Determine the (X, Y) coordinate at the center of the cell enclosing the given text.  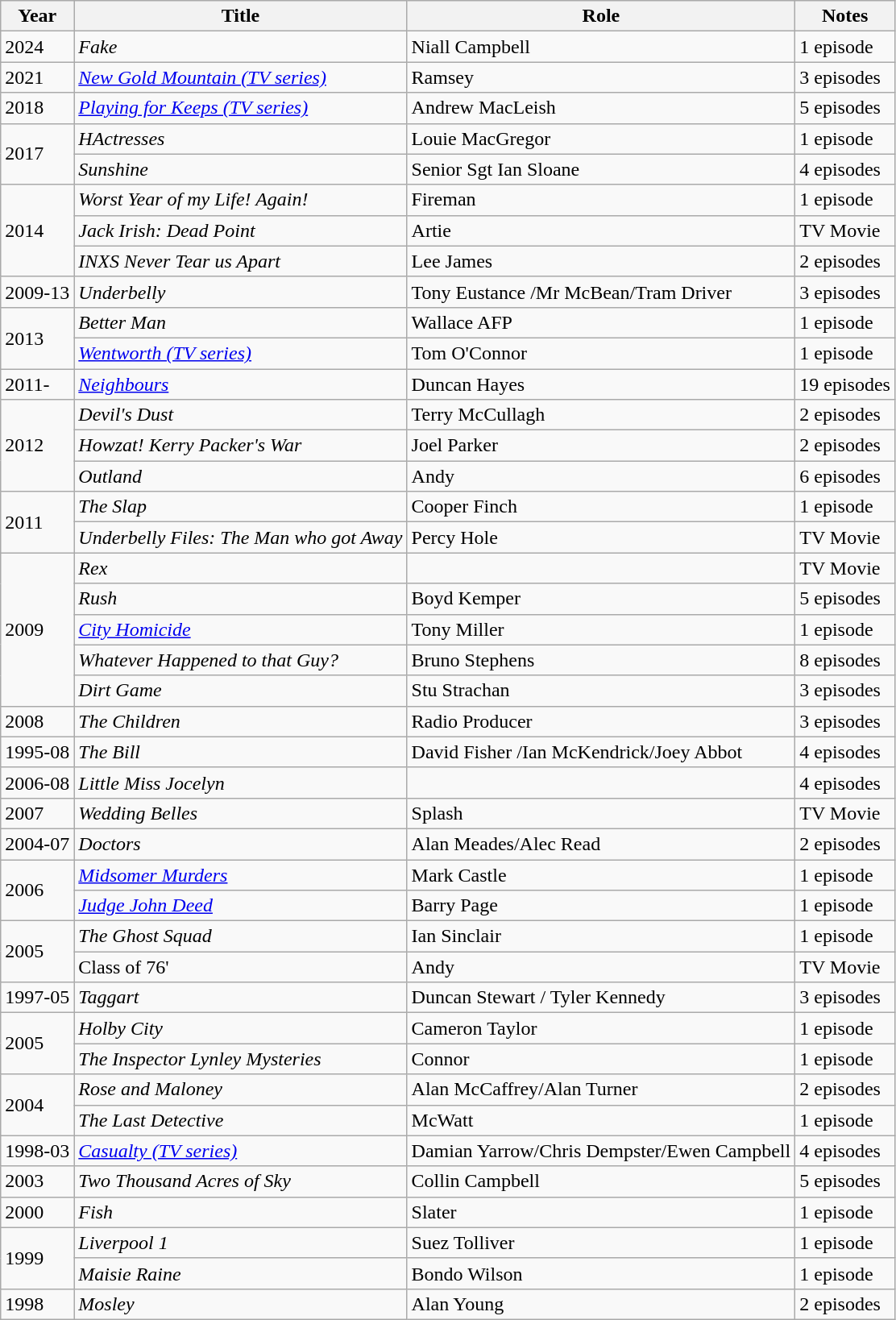
Year (37, 16)
Fireman (601, 200)
Casualty (TV series) (240, 1151)
2003 (37, 1181)
8 episodes (845, 660)
Splash (601, 813)
Little Miss Jocelyn (240, 782)
Duncan Stewart / Tyler Kennedy (601, 998)
2009 (37, 629)
Andrew MacLeish (601, 108)
Tony Miller (601, 629)
The Ghost Squad (240, 936)
Underbelly Files: The Man who got Away (240, 538)
Devil's Dust (240, 415)
2017 (37, 154)
David Fisher /Ian McKendrick/Joey Abbot (601, 752)
1995-08 (37, 752)
Wallace AFP (601, 322)
Rose and Maloney (240, 1090)
2009-13 (37, 292)
The Inspector Lynley Mysteries (240, 1059)
New Gold Mountain (TV series) (240, 77)
Bondo Wilson (601, 1273)
Holby City (240, 1028)
Taggart (240, 998)
1997-05 (37, 998)
Liverpool 1 (240, 1243)
Role (601, 16)
1998-03 (37, 1151)
Percy Hole (601, 538)
Sunshine (240, 169)
Dirt Game (240, 691)
The Slap (240, 507)
Tony Eustance /Mr McBean/Tram Driver (601, 292)
City Homicide (240, 629)
Title (240, 16)
Barry Page (601, 906)
Doctors (240, 844)
Jack Irish: Dead Point (240, 230)
Louie MacGregor (601, 139)
Lee James (601, 261)
Alan McCaffrey/Alan Turner (601, 1090)
Judge John Deed (240, 906)
Worst Year of my Life! Again! (240, 200)
Cameron Taylor (601, 1028)
Notes (845, 16)
6 episodes (845, 476)
Collin Campbell (601, 1181)
1998 (37, 1304)
2006 (37, 890)
2014 (37, 230)
2021 (37, 77)
Stu Strachan (601, 691)
Playing for Keeps (TV series) (240, 108)
The Bill (240, 752)
Better Man (240, 322)
Howzat! Kerry Packer's War (240, 446)
Rex (240, 568)
2011- (37, 384)
Duncan Hayes (601, 384)
Connor (601, 1059)
2006-08 (37, 782)
Mark Castle (601, 874)
2013 (37, 338)
Rush (240, 599)
Two Thousand Acres of Sky (240, 1181)
Fish (240, 1212)
Outland (240, 476)
Whatever Happened to that Guy? (240, 660)
2004 (37, 1105)
The Children (240, 721)
Maisie Raine (240, 1273)
Class of 76' (240, 967)
McWatt (601, 1120)
Ian Sinclair (601, 936)
Terry McCullagh (601, 415)
Niall Campbell (601, 47)
2008 (37, 721)
Fake (240, 47)
HActresses (240, 139)
INXS Never Tear us Apart (240, 261)
19 episodes (845, 384)
Tom O'Connor (601, 353)
1999 (37, 1258)
Radio Producer (601, 721)
Damian Yarrow/Chris Dempster/Ewen Campbell (601, 1151)
Wedding Belles (240, 813)
Bruno Stephens (601, 660)
Boyd Kemper (601, 599)
Underbelly (240, 292)
Suez Tolliver (601, 1243)
2007 (37, 813)
The Last Detective (240, 1120)
Wentworth (TV series) (240, 353)
Artie (601, 230)
Joel Parker (601, 446)
Ramsey (601, 77)
Alan Young (601, 1304)
Mosley (240, 1304)
2012 (37, 446)
2024 (37, 47)
2011 (37, 522)
Neighbours (240, 384)
2018 (37, 108)
Midsomer Murders (240, 874)
Senior Sgt Ian Sloane (601, 169)
2000 (37, 1212)
2004-07 (37, 844)
Slater (601, 1212)
Cooper Finch (601, 507)
Alan Meades/Alec Read (601, 844)
